Locate the cell with the specified text and output its (x, y) center coordinate. 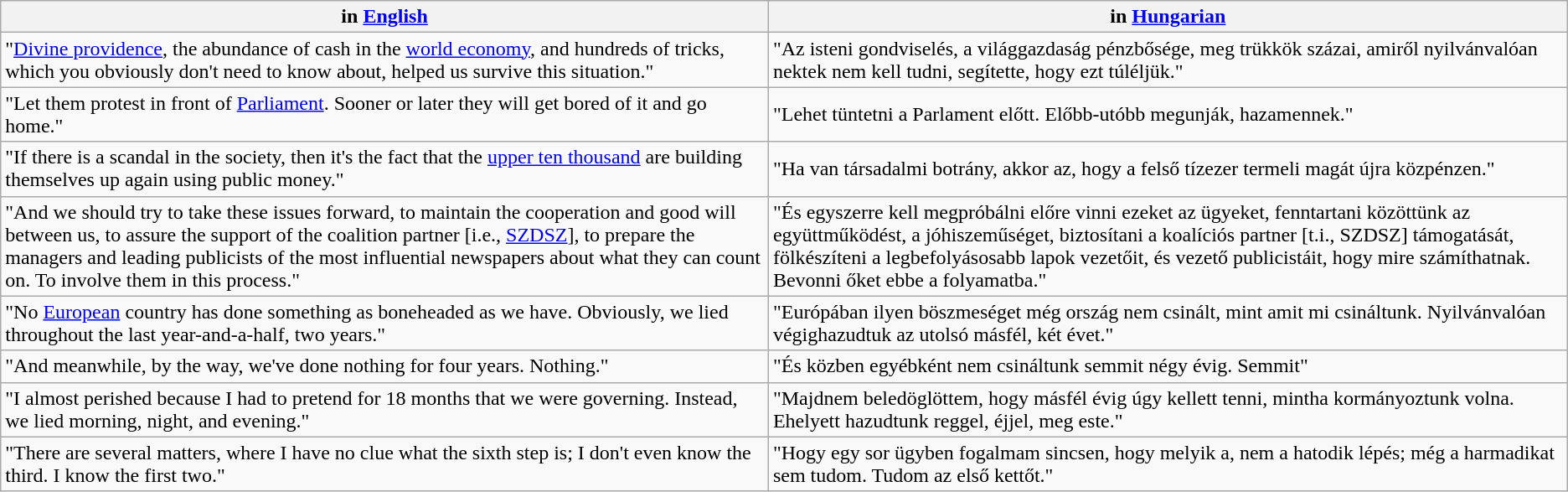
"Európában ilyen böszmeséget még ország nem csinált, mint amit mi csináltunk. Nyilvánvalóan végighazudtuk az utolsó másfél, két évet." (1168, 324)
"Hogy egy sor ügyben fogalmam sincsen, hogy melyik a, nem a hatodik lépés; még a harmadikat sem tudom. Tudom az első kettőt." (1168, 464)
"And meanwhile, by the way, we've done nothing for four years. Nothing." (385, 366)
"Lehet tüntetni a Parlament előtt. Előbb-utóbb megunják, hazamennek." (1168, 114)
"If there is a scandal in the society, then it's the fact that the upper ten thousand are building themselves up again using public money." (385, 169)
"There are several matters, where I have no clue what the sixth step is; I don't even know the third. I know the first two." (385, 464)
"Let them protest in front of Parliament. Sooner or later they will get bored of it and go home." (385, 114)
"És közben egyébként nem csináltunk semmit négy évig. Semmit" (1168, 366)
"Ha van társadalmi botrány, akkor az, hogy a felső tízezer termeli magát újra közpénzen." (1168, 169)
in Hungarian (1168, 17)
"I almost perished because I had to pretend for 18 months that we were governing. Instead, we lied morning, night, and evening." (385, 409)
in English (385, 17)
"No European country has done something as boneheaded as we have. Obviously, we lied throughout the last year-and-a-half, two years." (385, 324)
"Majdnem beledöglöttem, hogy másfél évig úgy kellett tenni, mintha kormányoztunk volna. Ehelyett hazudtunk reggel, éjjel, meg este." (1168, 409)
"Az isteni gondviselés, a világgazdaság pénzbősége, meg trükkök százai, amiről nyilvánvalóan nektek nem kell tudni, segítette, hogy ezt túléljük." (1168, 60)
